Locate the cell with the specified text and output its (X, Y) center coordinate. 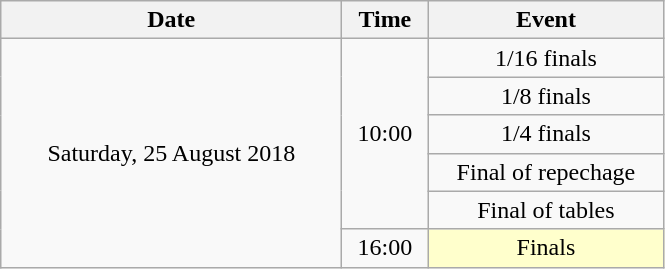
Date (172, 20)
Time (385, 20)
Final of repechage (546, 172)
16:00 (385, 248)
1/8 finals (546, 96)
1/4 finals (546, 134)
1/16 finals (546, 58)
10:00 (385, 134)
Final of tables (546, 210)
Finals (546, 248)
Event (546, 20)
Saturday, 25 August 2018 (172, 153)
